Extract the (x, y) coordinate from the center of the cell holding the provided text.  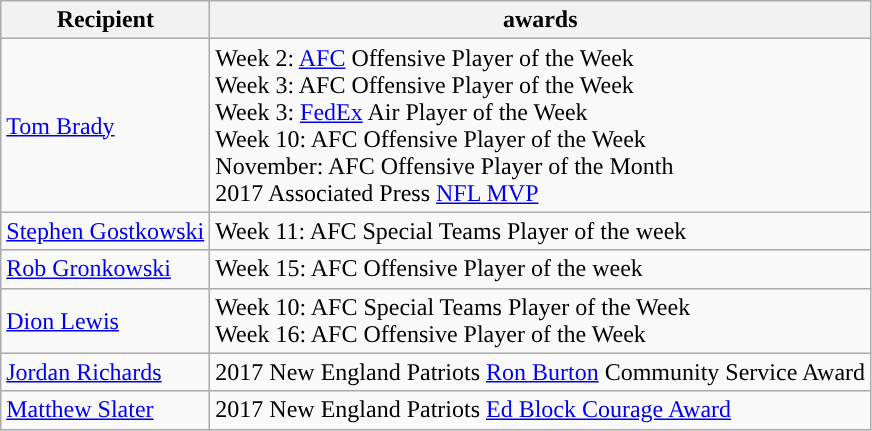
2017 New England Patriots Ed Block Courage Award (540, 410)
Stephen Gostkowski (106, 231)
Dion Lewis (106, 320)
Tom Brady (106, 126)
Jordan Richards (106, 372)
Week 11: AFC Special Teams Player of the week (540, 231)
Week 15: AFC Offensive Player of the week (540, 269)
Recipient (106, 20)
awards (540, 20)
2017 New England Patriots Ron Burton Community Service Award (540, 372)
Rob Gronkowski (106, 269)
Matthew Slater (106, 410)
Week 10: AFC Special Teams Player of the WeekWeek 16: AFC Offensive Player of the Week (540, 320)
